Determine the (x, y) coordinate at the center of the cell enclosing the given text.  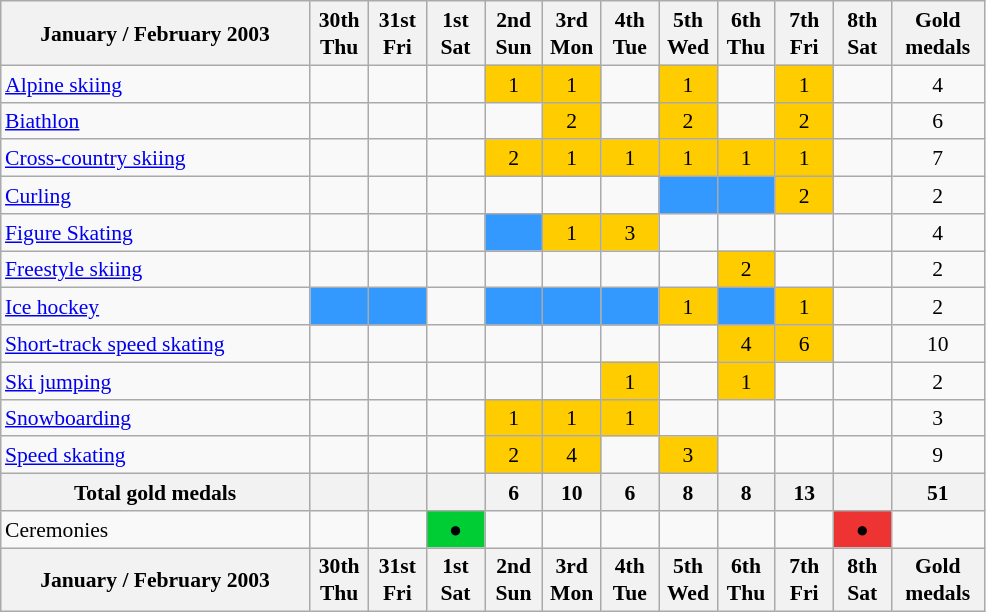
Ski jumping (155, 380)
Ice hockey (155, 306)
9 (938, 454)
Ceremonies (155, 528)
Alpine skiing (155, 84)
51 (938, 492)
Figure Skating (155, 232)
Total gold medals (155, 492)
Snowboarding (155, 418)
Freestyle skiing (155, 268)
Cross-country skiing (155, 158)
Biathlon (155, 120)
Short-track speed skating (155, 344)
Curling (155, 194)
7 (938, 158)
13 (804, 492)
Speed skating (155, 454)
